Output the (x, y) coordinate of the center of the cell containing the given text.  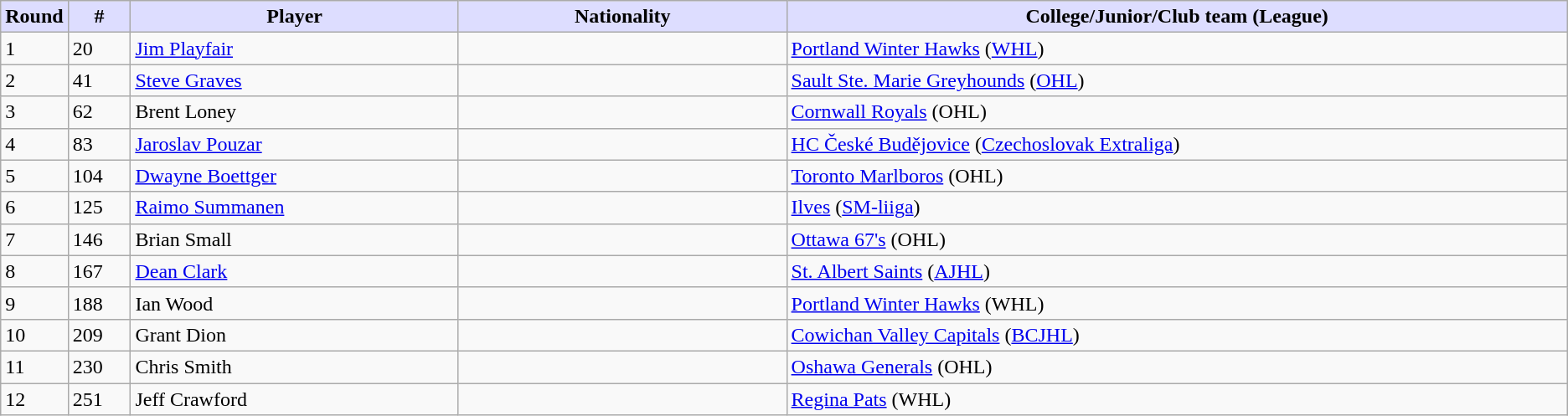
Cowichan Valley Capitals (BCJHL) (1177, 335)
Jaroslav Pouzar (295, 144)
St. Albert Saints (AJHL) (1177, 271)
Jim Playfair (295, 49)
209 (99, 335)
Oshawa Generals (OHL) (1177, 367)
3 (34, 112)
Brent Loney (295, 112)
Raimo Summanen (295, 208)
Chris Smith (295, 367)
83 (99, 144)
Regina Pats (WHL) (1177, 399)
College/Junior/Club team (League) (1177, 17)
12 (34, 399)
# (99, 17)
104 (99, 176)
Nationality (622, 17)
167 (99, 271)
41 (99, 80)
1 (34, 49)
Brian Small (295, 239)
Cornwall Royals (OHL) (1177, 112)
Ian Wood (295, 303)
Dwayne Boettger (295, 176)
62 (99, 112)
Steve Graves (295, 80)
7 (34, 239)
Round (34, 17)
20 (99, 49)
251 (99, 399)
11 (34, 367)
Player (295, 17)
6 (34, 208)
Jeff Crawford (295, 399)
Toronto Marlboros (OHL) (1177, 176)
230 (99, 367)
10 (34, 335)
HC České Budějovice (Czechoslovak Extraliga) (1177, 144)
5 (34, 176)
8 (34, 271)
Dean Clark (295, 271)
Sault Ste. Marie Greyhounds (OHL) (1177, 80)
4 (34, 144)
188 (99, 303)
Ilves (SM-liiga) (1177, 208)
9 (34, 303)
Ottawa 67's (OHL) (1177, 239)
Grant Dion (295, 335)
146 (99, 239)
125 (99, 208)
2 (34, 80)
